Return the (X, Y) coordinate for the center point of the cell that contains the specified text.  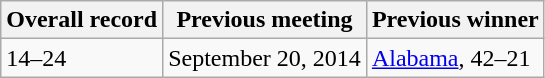
Previous winner (455, 20)
Alabama, 42–21 (455, 58)
Overall record (82, 20)
September 20, 2014 (265, 58)
14–24 (82, 58)
Previous meeting (265, 20)
